Identify which cell holds the provided text, then report its (X, Y) central coordinate. 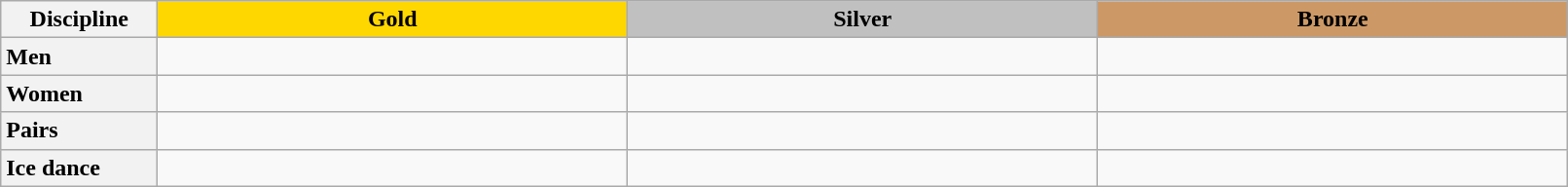
Discipline (80, 19)
Silver (862, 19)
Pairs (80, 131)
Ice dance (80, 168)
Men (80, 56)
Women (80, 93)
Bronze (1333, 19)
Gold (393, 19)
